Locate the cell with the specified text and output its (x, y) center coordinate. 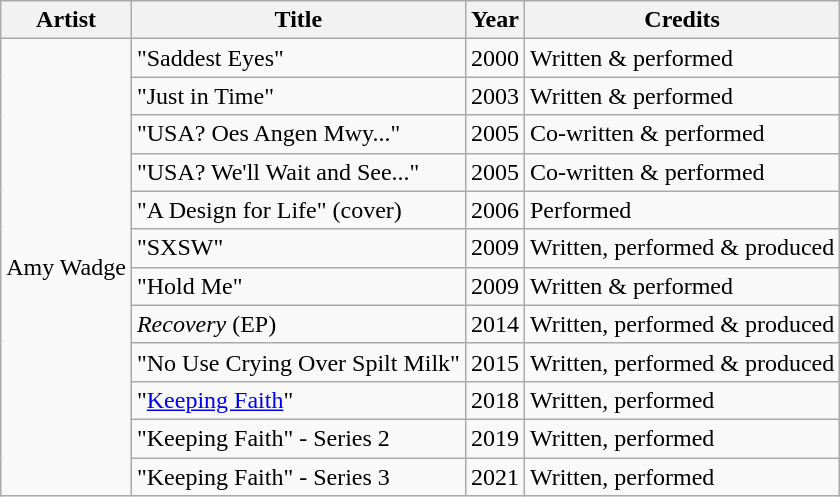
2018 (494, 400)
"Just in Time" (298, 96)
2014 (494, 324)
"SXSW" (298, 248)
"USA? Oes Angen Mwy..." (298, 134)
"Hold Me" (298, 286)
"Saddest Eyes" (298, 58)
2003 (494, 96)
"A Design for Life" (cover) (298, 210)
2019 (494, 438)
Recovery (EP) (298, 324)
"Keeping Faith" - Series 3 (298, 477)
2021 (494, 477)
Credits (682, 20)
"USA? We'll Wait and See..." (298, 172)
Amy Wadge (66, 268)
Year (494, 20)
2015 (494, 362)
2000 (494, 58)
"Keeping Faith" (298, 400)
"No Use Crying Over Spilt Milk" (298, 362)
2006 (494, 210)
"Keeping Faith" - Series 2 (298, 438)
Performed (682, 210)
Artist (66, 20)
Title (298, 20)
